Return the (X, Y) coordinate for the center point of the cell that contains the specified text.  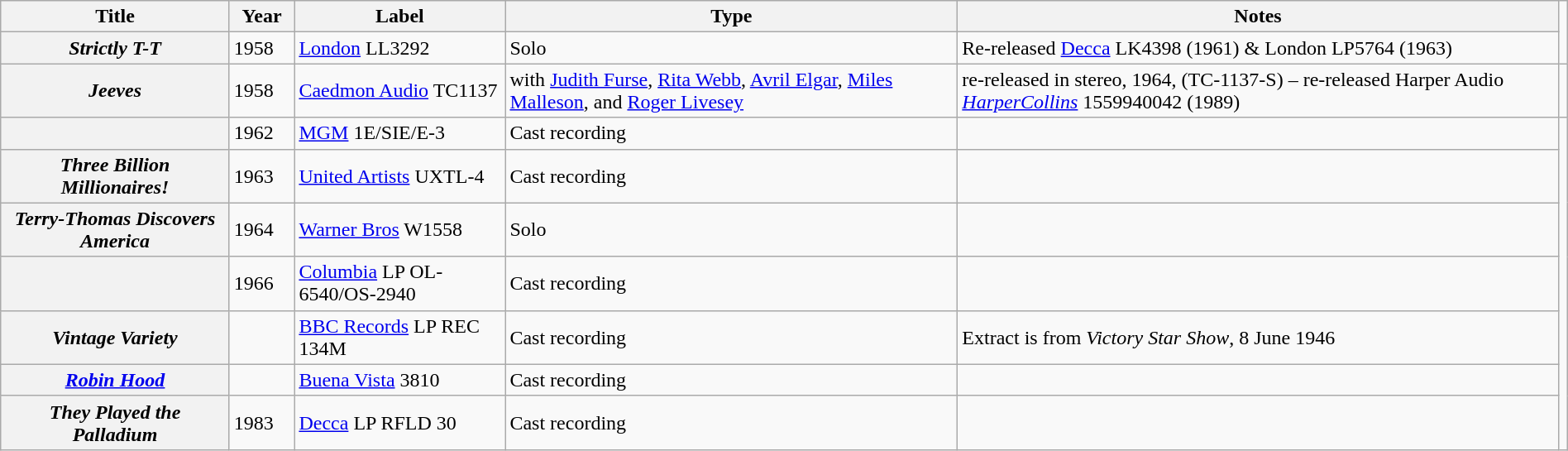
re-released in stereo, 1964, (TC-1137-S) – re-released Harper Audio HarperCollins 1559940042 (1989) (1258, 91)
London LL3292 (400, 48)
Columbia LP OL-6540/OS-2940 (400, 283)
Type (731, 17)
Terry-Thomas Discovers America (116, 230)
They Played the Palladium (116, 422)
Label (400, 17)
Robin Hood (116, 380)
Three Billion Millionaires! (116, 175)
United Artists UXTL-4 (400, 175)
with Judith Furse, Rita Webb, Avril Elgar, Miles Malleson, and Roger Livesey (731, 91)
Notes (1258, 17)
Year (261, 17)
1963 (261, 175)
1966 (261, 283)
1983 (261, 422)
Strictly T-T (116, 48)
Title (116, 17)
1964 (261, 230)
Decca LP RFLD 30 (400, 422)
Vintage Variety (116, 338)
BBC Records LP REC 134M (400, 338)
MGM 1E/SIE/E-3 (400, 133)
Re-released Decca LK4398 (1961) & London LP5764 (1963) (1258, 48)
Jeeves (116, 91)
Caedmon Audio TC1137 (400, 91)
Warner Bros W1558 (400, 230)
Extract is from Victory Star Show, 8 June 1946 (1258, 338)
1962 (261, 133)
Buena Vista 3810 (400, 380)
